Capture the cell that displays the provided text and extract its (x, y) central coordinate. 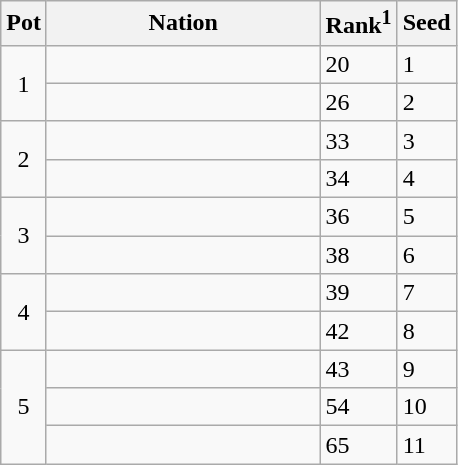
33 (358, 140)
10 (426, 407)
6 (426, 255)
36 (358, 217)
42 (358, 331)
9 (426, 369)
54 (358, 407)
11 (426, 445)
20 (358, 64)
43 (358, 369)
Pot (24, 24)
38 (358, 255)
7 (426, 293)
39 (358, 293)
34 (358, 178)
Nation (183, 24)
Rank1 (358, 24)
8 (426, 331)
Seed (426, 24)
65 (358, 445)
26 (358, 102)
